Capture the cell that displays the provided text and extract its (X, Y) central coordinate. 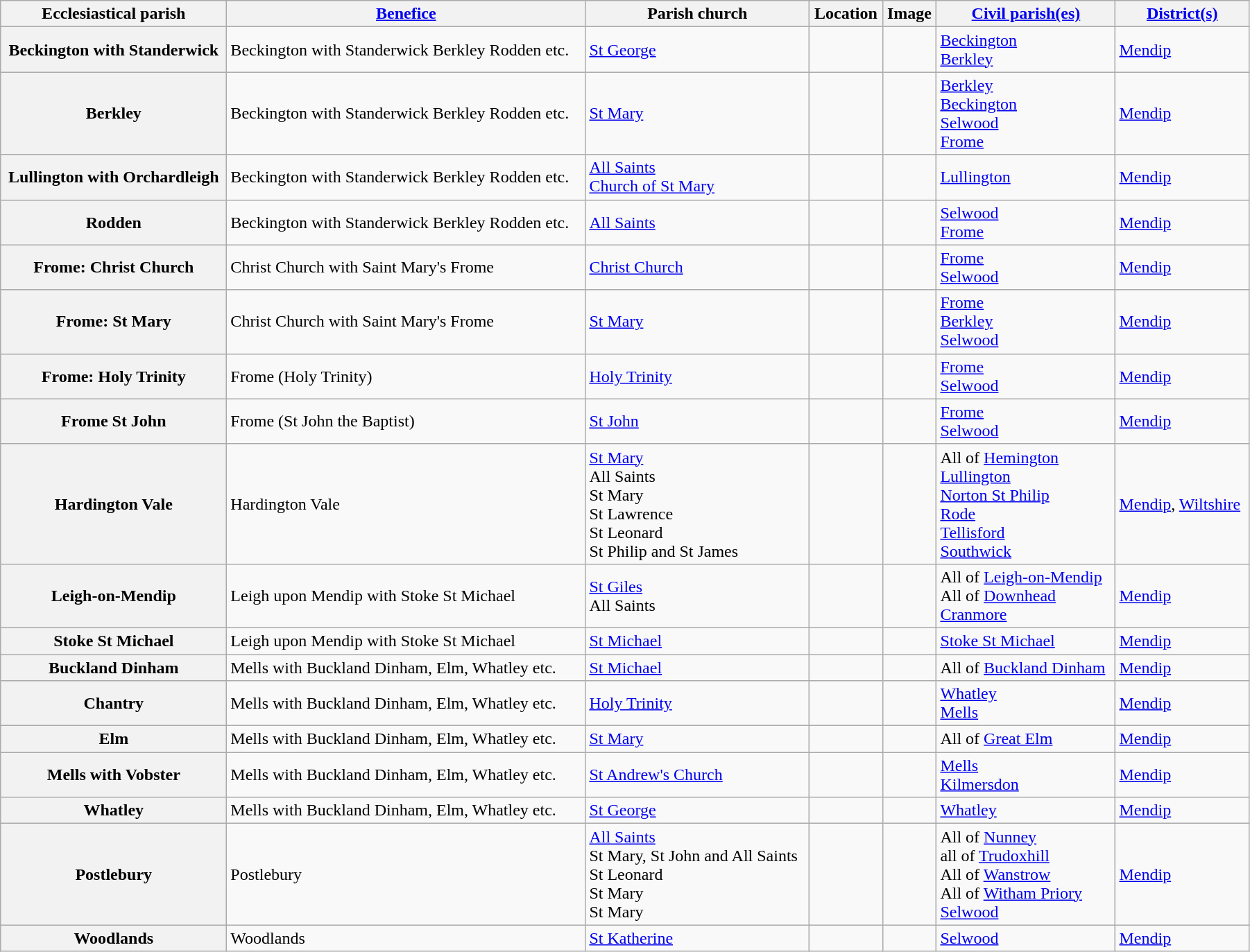
Berkley Beckington Selwood Frome (1026, 114)
Lullington (1026, 178)
Benefice (406, 14)
Selwood Frome (1026, 222)
Berkley (114, 114)
St GilesAll Saints (698, 596)
All of Buckland Dinham (1026, 668)
Beckington with Standerwick (114, 50)
Chantry (114, 703)
St MaryAll SaintsSt MarySt LawrenceSt LeonardSt Philip and St James (698, 503)
Parish church (698, 14)
All of Nunney all of Trudoxhill All of Wanstrow All of Witham Priory Selwood (1026, 874)
Lullington with Orchardleigh (114, 178)
Ecclesiastical parish (114, 14)
All of Great Elm (1026, 739)
Beckington Berkley (1026, 50)
Mendip, Wiltshire (1182, 503)
All SaintsSt Mary, St John and All SaintsSt LeonardSt MarySt Mary (698, 874)
Frome Berkley Selwood (1026, 322)
Elm (114, 739)
Mells with Vobster (114, 775)
District(s) (1182, 14)
Buckland Dinham (114, 668)
Image (909, 14)
Frome: St Mary (114, 322)
Frome (St John the Baptist) (406, 422)
Rodden (114, 222)
Frome: Christ Church (114, 268)
All of Hemington Lullington Norton St Philip Rode Tellisford Southwick (1026, 503)
Frome (Holy Trinity) (406, 376)
Civil parish(es) (1026, 14)
Whatley Mells (1026, 703)
Selwood (1026, 938)
St John (698, 422)
Location (846, 14)
All Saints (698, 222)
All Saints Church of St Mary (698, 178)
St Katherine (698, 938)
Frome: Holy Trinity (114, 376)
Christ Church (698, 268)
All of Leigh-on-MendipAll of Downhead Cranmore (1026, 596)
Leigh-on-Mendip (114, 596)
Mells Kilmersdon (1026, 775)
St Andrew's Church (698, 775)
Frome St John (114, 422)
